Search for the cell housing the specified text and yield its (X, Y) center coordinate. 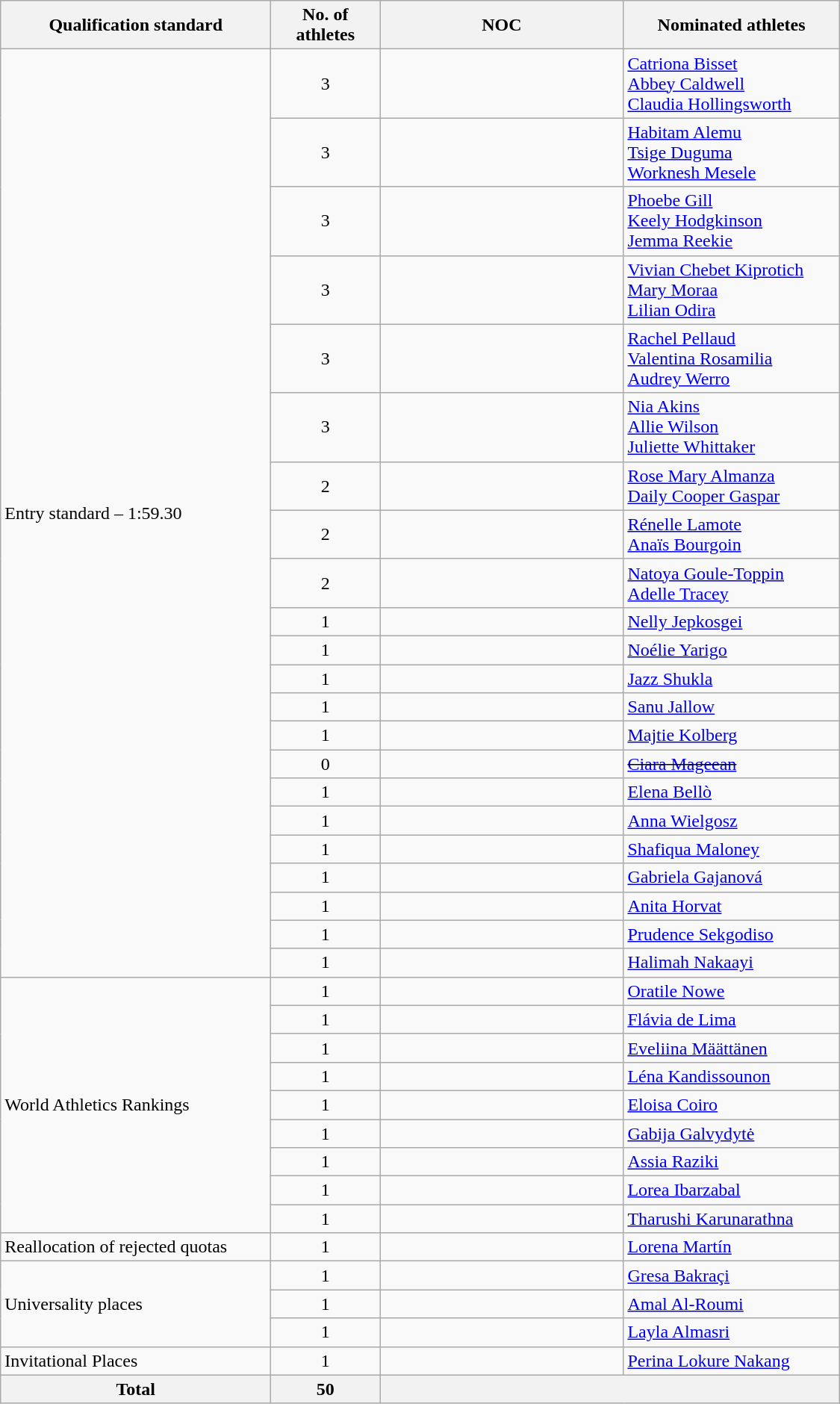
Vivian Chebet KiprotichMary MoraaLilian Odira (732, 290)
Phoebe GillKeely HodgkinsonJemma Reekie (732, 221)
World Athletics Rankings (136, 1105)
Qualification standard (136, 25)
Entry standard – 1:59.30 (136, 513)
Shafiqua Maloney (732, 849)
Tharushi Karunarathna (732, 1219)
Rose Mary AlmanzaDaily Cooper Gaspar (732, 485)
Anna Wielgosz (732, 821)
Oratile Nowe (732, 991)
Eveliina Määttänen (732, 1048)
Eloisa Coiro (732, 1105)
50 (326, 1389)
Universality places (136, 1304)
Rénelle LamoteAnaïs Bourgoin (732, 535)
Nelly Jepkosgei (732, 621)
Majtie Kolberg (732, 736)
Léna Kandissounon (732, 1076)
Lorea Ibarzabal (732, 1190)
Rachel PellaudValentina RosamiliaAudrey Werro (732, 358)
Reallocation of rejected quotas (136, 1247)
Prudence Sekgodiso (732, 934)
Total (136, 1389)
Gabija Galvydytė (732, 1133)
Assia Raziki (732, 1162)
Flávia de Lima (732, 1019)
Perina Lokure Nakang (732, 1361)
Jazz Shukla (732, 679)
Halimah Nakaayi (732, 963)
Amal Al-Roumi (732, 1304)
Noélie Yarigo (732, 650)
Nominated athletes (732, 25)
Ciara Mageean (732, 764)
Sanu Jallow (732, 707)
Catriona BissetAbbey CaldwellClaudia Hollingsworth (732, 84)
NOC (502, 25)
Invitational Places (136, 1361)
Layla Almasri (732, 1332)
Elena Bellò (732, 792)
Gabriela Gajanová (732, 877)
Nia AkinsAllie WilsonJuliette Whittaker (732, 427)
Gresa Bakraçi (732, 1276)
Natoya Goule-ToppinAdelle Tracey (732, 583)
No. of athletes (326, 25)
Lorena Martín (732, 1247)
Habitam AlemuTsige DugumaWorknesh Mesele (732, 152)
0 (326, 764)
Anita Horvat (732, 906)
